Extract the (x, y) coordinate from the center of the cell holding the provided text.  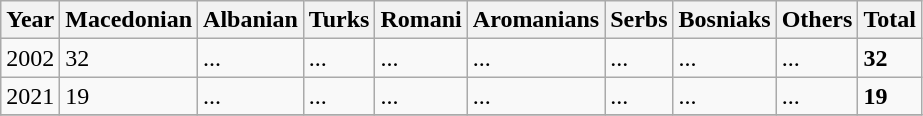
Serbs (639, 20)
Year (30, 20)
Total (890, 20)
2002 (30, 58)
2021 (30, 96)
Aromanians (536, 20)
Bosniaks (724, 20)
Turks (339, 20)
Romani (421, 20)
Albanian (251, 20)
Others (817, 20)
Macedonian (129, 20)
